Determine the (X, Y) coordinate at the center of the cell enclosing the given text.  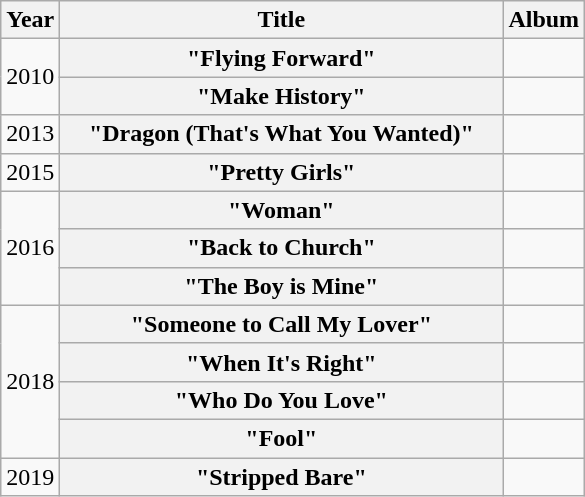
2016 (30, 248)
"Dragon (That's What You Wanted)" (282, 134)
"When It's Right" (282, 362)
Title (282, 20)
"Pretty Girls" (282, 172)
"Make History" (282, 96)
Album (544, 20)
"The Boy is Mine" (282, 286)
"Flying Forward" (282, 58)
Year (30, 20)
"Fool" (282, 438)
"Who Do You Love" (282, 400)
"Stripped Bare" (282, 477)
2018 (30, 381)
"Someone to Call My Lover" (282, 324)
2010 (30, 77)
2019 (30, 477)
2015 (30, 172)
2013 (30, 134)
"Back to Church" (282, 248)
"Woman" (282, 210)
